Capture the cell that displays the provided text and extract its [X, Y] central coordinate. 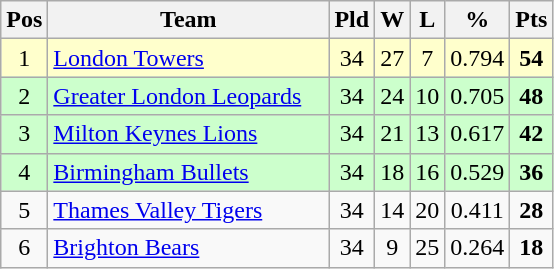
4 [24, 172]
24 [392, 96]
10 [428, 96]
Thames Valley Tigers [188, 210]
Team [188, 20]
0.264 [478, 248]
20 [428, 210]
Brighton Bears [188, 248]
% [478, 20]
54 [532, 58]
7 [428, 58]
0.529 [478, 172]
W [392, 20]
Pts [532, 20]
Birmingham Bullets [188, 172]
21 [392, 134]
6 [24, 248]
Greater London Leopards [188, 96]
London Towers [188, 58]
2 [24, 96]
25 [428, 248]
13 [428, 134]
48 [532, 96]
3 [24, 134]
Pld [352, 20]
27 [392, 58]
0.705 [478, 96]
9 [392, 248]
16 [428, 172]
0.411 [478, 210]
1 [24, 58]
42 [532, 134]
0.794 [478, 58]
Pos [24, 20]
L [428, 20]
28 [532, 210]
14 [392, 210]
36 [532, 172]
5 [24, 210]
0.617 [478, 134]
Milton Keynes Lions [188, 134]
